Scan for the cell matching the given text and deliver its (x, y) coordinate at center. 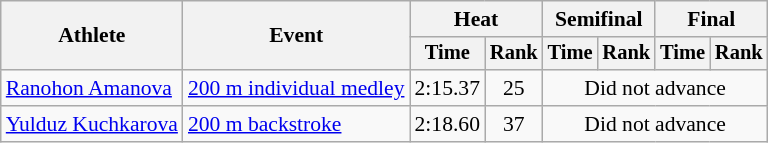
Semifinal (599, 19)
200 m backstroke (296, 124)
2:15.37 (448, 88)
2:18.60 (448, 124)
37 (514, 124)
Event (296, 36)
Heat (476, 19)
25 (514, 88)
Final (711, 19)
200 m individual medley (296, 88)
Athlete (92, 36)
Yulduz Kuchkarova (92, 124)
Ranohon Amanova (92, 88)
